Search for the cell housing the specified text and yield its (x, y) center coordinate. 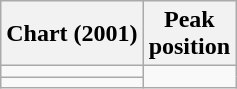
Peakposition (189, 34)
Chart (2001) (72, 34)
